Search for the cell housing the specified text and yield its [x, y] center coordinate. 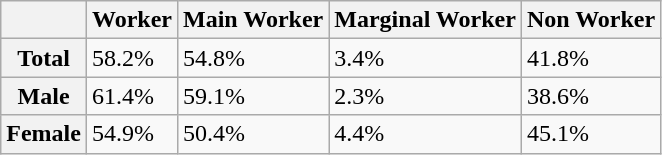
61.4% [132, 96]
Non Worker [590, 20]
Total [44, 58]
38.6% [590, 96]
Worker [132, 20]
4.4% [426, 134]
Male [44, 96]
2.3% [426, 96]
54.9% [132, 134]
Main Worker [252, 20]
54.8% [252, 58]
58.2% [132, 58]
41.8% [590, 58]
Marginal Worker [426, 20]
59.1% [252, 96]
45.1% [590, 134]
50.4% [252, 134]
Female [44, 134]
3.4% [426, 58]
